Provide the (x, y) coordinate of the cell's center where the given text is located.  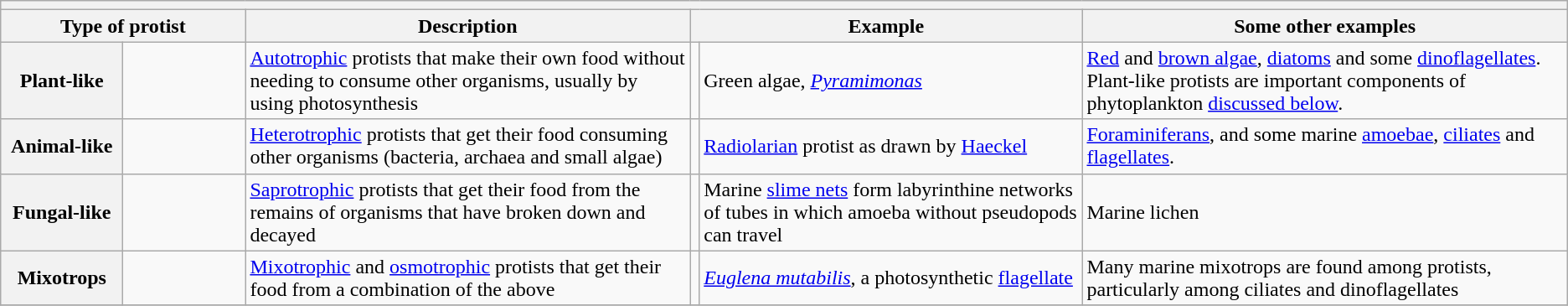
Mixotrophic and osmotrophic protists that get their food from a combination of the above (467, 278)
Mixotrops (62, 278)
Type of protist (123, 26)
Radiolarian protist as drawn by Haeckel (891, 146)
Some other examples (1325, 26)
Euglena mutabilis, a photosynthetic flagellate (891, 278)
Description (467, 26)
Red and brown algae, diatoms and some dinoflagellates. Plant-like protists are important components of phytoplankton discussed below. (1325, 80)
Example (886, 26)
Saprotrophic protists that get their food from the remains of organisms that have broken down and decayed (467, 212)
Foraminiferans, and some marine amoebae, ciliates and flagellates. (1325, 146)
Marine lichen (1325, 212)
Fungal-like (62, 212)
Green algae, Pyramimonas (891, 80)
Animal-like (62, 146)
Heterotrophic protists that get their food consuming other organisms (bacteria, archaea and small algae) (467, 146)
Autotrophic protists that make their own food without needing to consume other organisms, usually by using photosynthesis (467, 80)
Marine slime nets form labyrinthine networks of tubes in which amoeba without pseudopods can travel (891, 212)
Many marine mixotrops are found among protists, particularly among ciliates and dinoflagellates (1325, 278)
Plant-like (62, 80)
